Return [X, Y] of the center of cell containing provided text 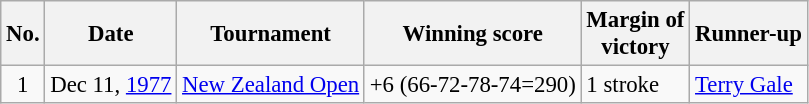
Runner-up [748, 34]
1 stroke [636, 85]
No. [23, 34]
+6 (66-72-78-74=290) [472, 85]
Date [111, 34]
New Zealand Open [271, 85]
Terry Gale [748, 85]
Tournament [271, 34]
1 [23, 85]
Dec 11, 1977 [111, 85]
Winning score [472, 34]
Margin ofvictory [636, 34]
